Identify which cell holds the provided text, then report its (X, Y) central coordinate. 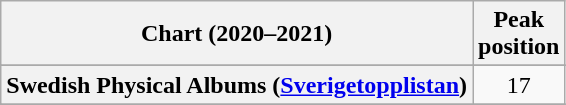
Chart (2020–2021) (237, 34)
Peakposition (519, 34)
Swedish Physical Albums (Sverigetopplistan) (237, 85)
17 (519, 85)
